Determine the (x, y) coordinate at the center of the cell enclosing the given text.  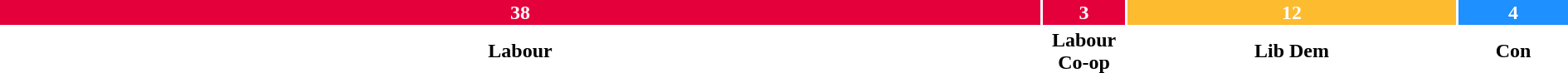
4 (1513, 12)
3 (1083, 12)
12 (1292, 12)
38 (520, 12)
